Return the (X, Y) coordinate for the center point of the cell that contains the specified text.  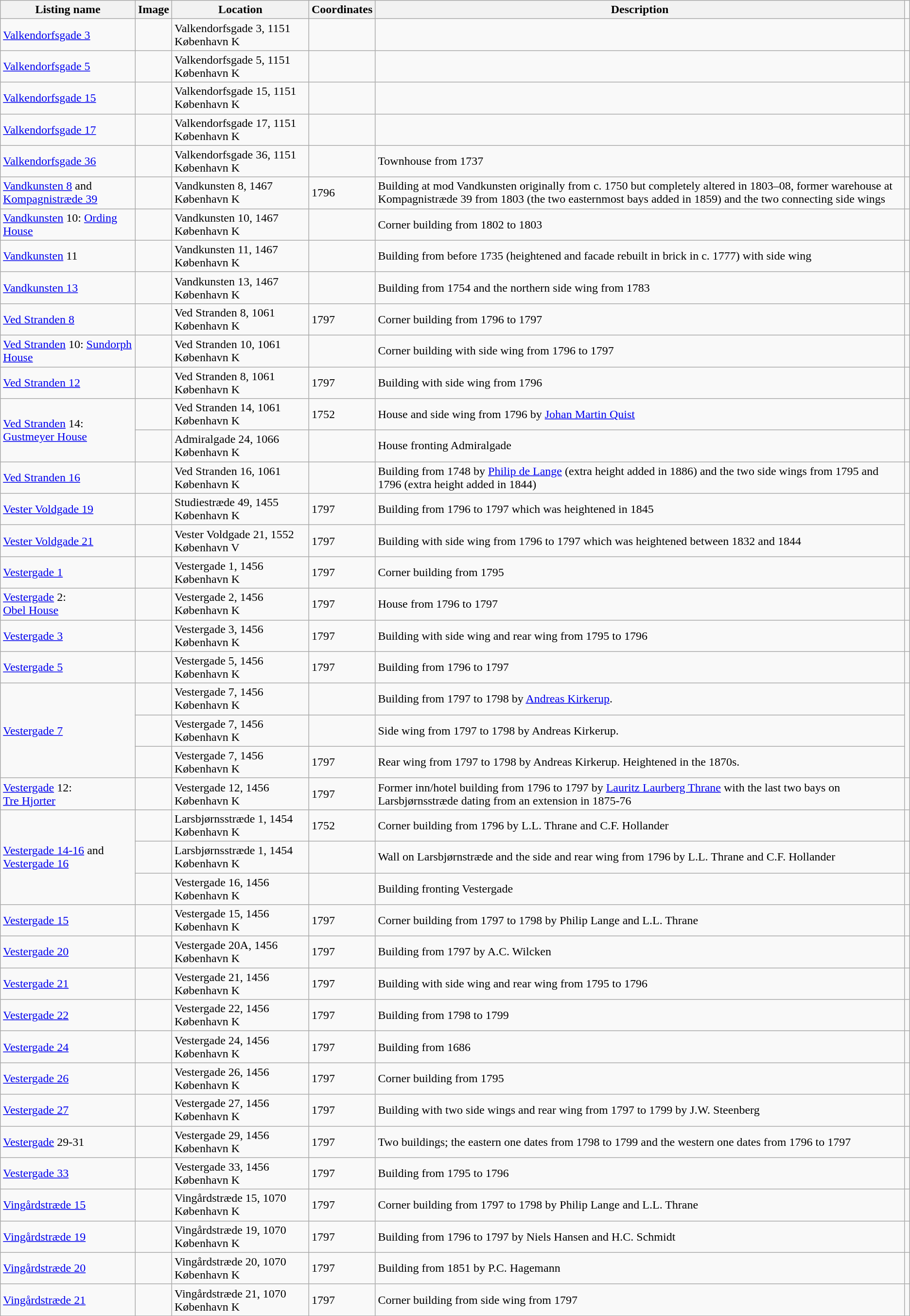
Building from 1796 to 1797 by Niels Hansen and H.C. Schmidt (640, 1237)
Vandkunsten 10: Ording House (68, 225)
Corner building from 1802 to 1803 (640, 225)
Wall on Larsbjørnstræde and the side and rear wing from 1796 by L.L. Thrane and C.F. Hollander (640, 857)
Vestergade 22, 1456 København K (240, 1015)
Vestergade 29-31 (68, 1141)
Vestergade 24, 1456 København K (240, 1047)
Former inn/hotel building from 1796 to 1797 by Lauritz Laurberg Thrane with the last two bays on Larsbjørnsstræde dating from an extension in 1875-76 (640, 793)
Valkendorfsgade 5, 1151 København K (240, 66)
Vandkunsten 8 and Kompagnistræde 39 (68, 193)
Vestergade 1 (68, 573)
Valkendorfsgade 36 (68, 161)
Building from 1796 to 1797 which was heightened in 1845 (640, 509)
Vingårdstræde 21 (68, 1300)
Ved Stranden 12 (68, 382)
Vestergade 1, 1456 København K (240, 573)
Vestergade 29, 1456 København K (240, 1141)
Corner building from 1796 to 1797 (640, 319)
Vestergade 26, 1456 København K (240, 1078)
Listing name (68, 10)
Vestergade 21 (68, 984)
Valkendorfsgade 3 (68, 35)
Ved Stranden 16 (68, 477)
House from 1796 to 1797 (640, 604)
Image (154, 10)
Building from before 1735 (heightened and facade rebuilt in brick in c. 1777) with side wing (640, 256)
Building from 1797 to 1798 by Andreas Kirkerup. (640, 699)
Vestergade 33, 1456 København K (240, 1174)
Building from 1851 by P.C. Hagemann (640, 1268)
Building from 1795 to 1796 (640, 1174)
Vandkunsten 11, 1467 København K (240, 256)
Studiestræde 49, 1455 København K (240, 509)
1796 (342, 193)
Vingårdstræde 20 (68, 1268)
Vester Voldgade 21, 1552 København V (240, 541)
Vestergade 21, 1456 København K (240, 984)
Ved Stranden 14: Gustmeyer House (68, 430)
Ved Stranden 8 (68, 319)
Location (240, 10)
Vandkunsten 10, 1467 København K (240, 225)
Vestergade 20 (68, 952)
Building from 1748 by Philip de Lange (extra height added in 1886) and the two side wings from 1795 and 1796 (extra height added in 1844) (640, 477)
Building fronting Vestergade (640, 889)
Townhouse from 1737 (640, 161)
Ved Stranden 14, 1061 København K (240, 414)
Two buildings; the eastern one dates from 1798 to 1799 and the western one dates from 1796 to 1797 (640, 1141)
Vandkunsten 13 (68, 288)
House and side wing from 1796 by Johan Martin Quist (640, 414)
Vestergade 24 (68, 1047)
Vestergade 5 (68, 667)
Rear wing from 1797 to 1798 by Andreas Kirkerup. Heightened in the 1870s. (640, 762)
Ved Stranden 16, 1061 København K (240, 477)
Building with side wing from 1796 (640, 382)
Vestergade 26 (68, 1078)
Valkendorfsgade 15 (68, 98)
Vingårdstræde 15, 1070 København K (240, 1205)
Vestergade 5, 1456 København K (240, 667)
Vestergade 22 (68, 1015)
Vandkunsten 8, 1467 København K (240, 193)
Corner building with side wing from 1796 to 1797 (640, 351)
Vestergade 2, 1456 København K (240, 604)
Vestergade 12, 1456 København K (240, 793)
Vestergade 3 (68, 636)
Vester Voldgade 19 (68, 509)
Coordinates (342, 10)
Vestergade 12:Tre Hjorter (68, 793)
Valkendorfsgade 17 (68, 129)
Vingårdstræde 20, 1070 København K (240, 1268)
Vestergade 7 (68, 730)
Vingårdstræde 19, 1070 København K (240, 1237)
Vestergade 15 (68, 921)
Vestergade 33 (68, 1174)
Vester Voldgade 21 (68, 541)
Valkendorfsgade 15, 1151 København K (240, 98)
Valkendorfsgade 17, 1151 København K (240, 129)
Admiralgade 24, 1066 København K (240, 446)
House fronting Admiralgade (640, 446)
Vestergade 27, 1456 København K (240, 1110)
Vestergade 2:Obel House (68, 604)
Valkendorfsgade 5 (68, 66)
Valkendorfsgade 3, 1151 København K (240, 35)
Building with side wing from 1796 to 1797 which was heightened between 1832 and 1844 (640, 541)
Vingårdstræde 19 (68, 1237)
Building from 1796 to 1797 (640, 667)
Building with two side wings and rear wing from 1797 to 1799 by J.W. Steenberg (640, 1110)
Corner building from 1796 by L.L. Thrane and C.F. Hollander (640, 825)
Vestergade 27 (68, 1110)
Building from 1797 by A.C. Wilcken (640, 952)
Building from 1686 (640, 1047)
Ved Stranden 10: Sundorph House (68, 351)
Side wing from 1797 to 1798 by Andreas Kirkerup. (640, 730)
Vestergade 15, 1456 København K (240, 921)
Building from 1798 to 1799 (640, 1015)
Corner building from side wing from 1797 (640, 1300)
Vingårdstræde 21, 1070 København K (240, 1300)
Vestergade 20A, 1456 København K (240, 952)
Vandkunsten 11 (68, 256)
Vestergade 14-16 and Vestergade 16 (68, 857)
Valkendorfsgade 36, 1151 København K (240, 161)
Building from 1754 and the northern side wing from 1783 (640, 288)
Vestergade 3, 1456 København K (240, 636)
Ved Stranden 10, 1061 København K (240, 351)
Vingårdstræde 15 (68, 1205)
Description (640, 10)
Vandkunsten 13, 1467 København K (240, 288)
Vestergade 16, 1456 København K (240, 889)
